Scan for the cell matching the given text and deliver its (X, Y) coordinate at center. 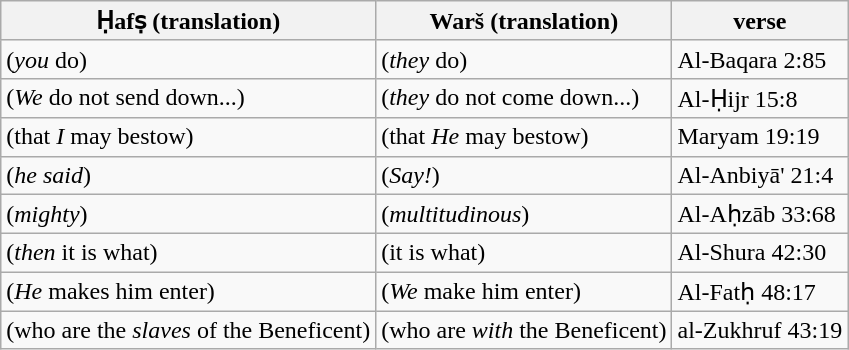
Al-Fatḥ 48:17 (760, 292)
(they do not come down...) (524, 98)
(you do) (188, 59)
(who are with the Beneficent) (524, 330)
(he said) (188, 175)
(it is what) (524, 253)
Al-Anbiyā' 21:4 (760, 175)
Maryam 19:19 (760, 137)
Ḥafṣ (translation) (188, 21)
verse (760, 21)
(We do not send down...) (188, 98)
Al-Aḥzāb 33:68 (760, 214)
(Say!) (524, 175)
(multitudinous) (524, 214)
(they do) (524, 59)
Al-Ḥijr 15:8 (760, 98)
(We make him enter) (524, 292)
Al-Baqara 2:85 (760, 59)
(who are the slaves of the Beneficent) (188, 330)
(then it is what) (188, 253)
(that He may bestow) (524, 137)
(mighty) (188, 214)
al-Zukhruf 43:19 (760, 330)
(He makes him enter) (188, 292)
(that I may bestow) (188, 137)
Warš (translation) (524, 21)
Al-Shura 42:30 (760, 253)
